Determine the (x, y) coordinate at the center of the cell enclosing the given text.  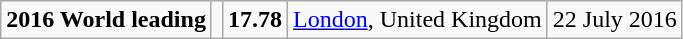
2016 World leading (106, 20)
London, United Kingdom (418, 20)
22 July 2016 (614, 20)
17.78 (254, 20)
